For the text-containing cell, return its midpoint in (X, Y) coordinate format. 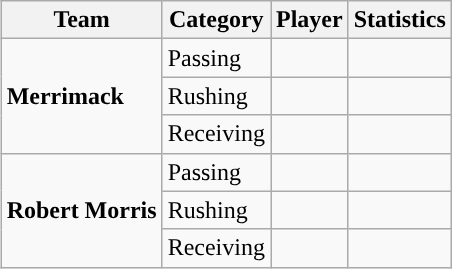
Player (309, 20)
Robert Morris (82, 210)
Category (216, 20)
Merrimack (82, 96)
Team (82, 20)
Statistics (400, 20)
